Locate the cell with the specified text and output its [X, Y] center coordinate. 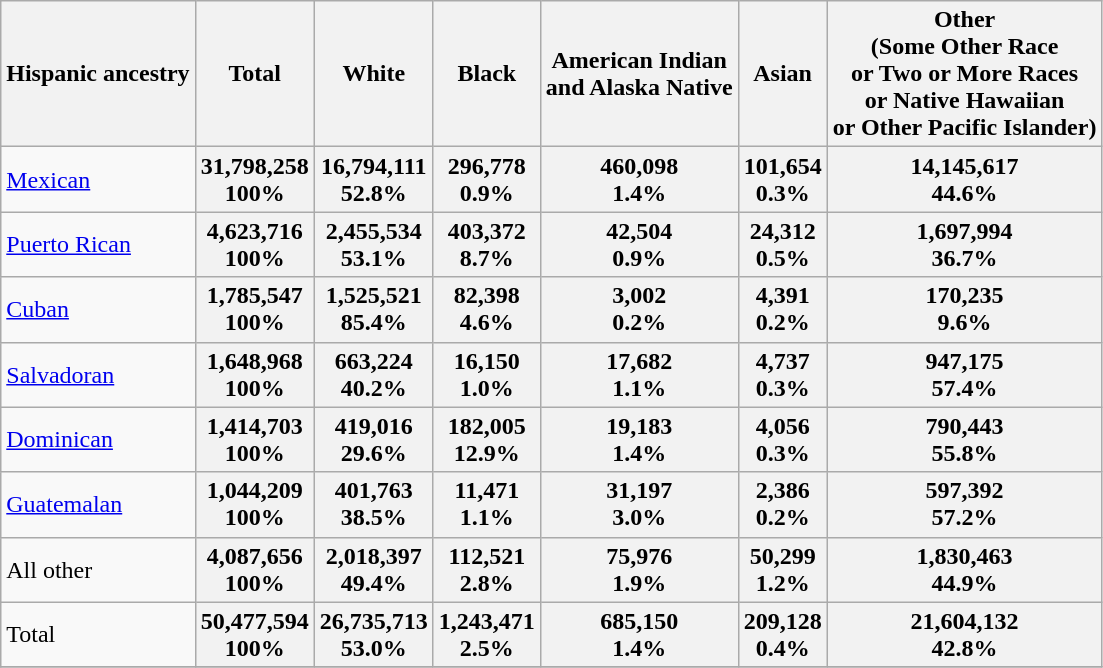
401,76338.5% [374, 504]
4,3910.2% [782, 310]
31,1973.0% [639, 504]
Salvadoran [98, 374]
101,6540.3% [782, 180]
White [374, 74]
2,018,39749.4% [374, 570]
42,5040.9% [639, 244]
17,6821.1% [639, 374]
1,243,4712.5% [486, 634]
170,2359.6% [964, 310]
11,4711.1% [486, 504]
Asian [782, 74]
31,798,258100% [254, 180]
1,785,547100% [254, 310]
1,525,52185.4% [374, 310]
597,39257.2% [964, 504]
685,1501.4% [639, 634]
50,477,594100% [254, 634]
4,0560.3% [782, 440]
24,3120.5% [782, 244]
Cuban [98, 310]
209,1280.4% [782, 634]
403,3728.7% [486, 244]
Puerto Rican [98, 244]
16,1501.0% [486, 374]
Dominican [98, 440]
19,1831.4% [639, 440]
4,7370.3% [782, 374]
16,794,11152.8% [374, 180]
1,044,209100% [254, 504]
Hispanic ancestry [98, 74]
419,01629.6% [374, 440]
Guatemalan [98, 504]
82,3984.6% [486, 310]
947,17557.4% [964, 374]
2,3860.2% [782, 504]
1,648,968100% [254, 374]
American Indian and Alaska Native [639, 74]
790,44355.8% [964, 440]
182,00512.9% [486, 440]
Other (Some Other Race or Two or More Races or Native Hawaiian or Other Pacific Islander) [964, 74]
2,455,53453.1% [374, 244]
26,735,71353.0% [374, 634]
All other [98, 570]
1,830,46344.9% [964, 570]
75,9761.9% [639, 570]
Mexican [98, 180]
21,604,13242.8% [964, 634]
4,623,716100% [254, 244]
Black [486, 74]
460,0981.4% [639, 180]
50,2991.2% [782, 570]
296,7780.9% [486, 180]
3,0020.2% [639, 310]
663,22440.2% [374, 374]
1,697,99436.7% [964, 244]
4,087,656100% [254, 570]
112,5212.8% [486, 570]
1,414,703100% [254, 440]
14,145,61744.6% [964, 180]
